Provide the [X, Y] coordinate of the cell's center where the given text is located.  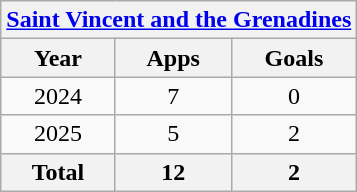
5 [173, 134]
Year [58, 58]
Apps [173, 58]
7 [173, 96]
Saint Vincent and the Grenadines [179, 20]
Total [58, 172]
Goals [294, 58]
12 [173, 172]
2024 [58, 96]
2025 [58, 134]
0 [294, 96]
